Return the [X, Y] coordinate for the center point of the cell that contains the specified text.  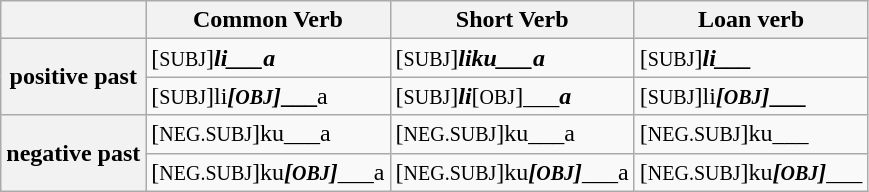
[NEG.SUBJ]ku[OBJ]___ [751, 172]
Common Verb [268, 20]
[SUBJ]liku___a [512, 58]
negative past [74, 153]
Short Verb [512, 20]
[SUBJ]li[OBJ]___ [751, 96]
Loan verb [751, 20]
[SUBJ]li___a [268, 58]
positive past [74, 77]
[SUBJ]li___ [751, 58]
[NEG.SUBJ]ku___ [751, 134]
